Scan for the cell matching the given text and deliver its (x, y) coordinate at center. 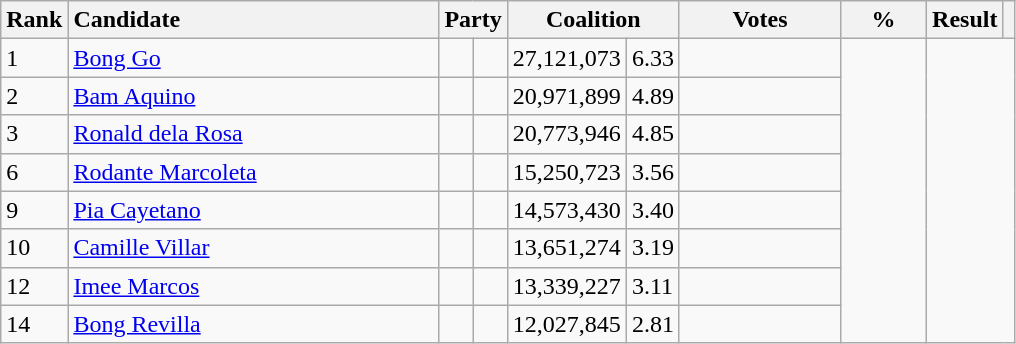
2 (34, 96)
4.89 (652, 96)
13,339,227 (566, 286)
Rank (34, 20)
6.33 (652, 58)
Votes (760, 20)
Rodante Marcoleta (254, 172)
3.56 (652, 172)
Bong Go (254, 58)
Ronald dela Rosa (254, 134)
27,121,073 (566, 58)
Pia Cayetano (254, 210)
Party (473, 20)
15,250,723 (566, 172)
Bong Revilla (254, 324)
2.81 (652, 324)
6 (34, 172)
13,651,274 (566, 248)
9 (34, 210)
3.19 (652, 248)
14,573,430 (566, 210)
10 (34, 248)
% (883, 20)
14 (34, 324)
12,027,845 (566, 324)
Imee Marcos (254, 286)
4.85 (652, 134)
12 (34, 286)
20,971,899 (566, 96)
Candidate (254, 20)
Camille Villar (254, 248)
Result (965, 20)
3.11 (652, 286)
Bam Aquino (254, 96)
20,773,946 (566, 134)
3 (34, 134)
1 (34, 58)
3.40 (652, 210)
Coalition (593, 20)
